Search for the cell housing the specified text and yield its (x, y) center coordinate. 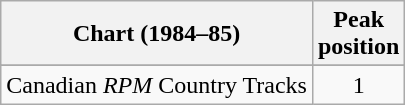
Canadian RPM Country Tracks (157, 85)
1 (358, 85)
Chart (1984–85) (157, 34)
Peakposition (358, 34)
